Detect which cell encompasses the target text, then output its [X, Y] center coordinate. 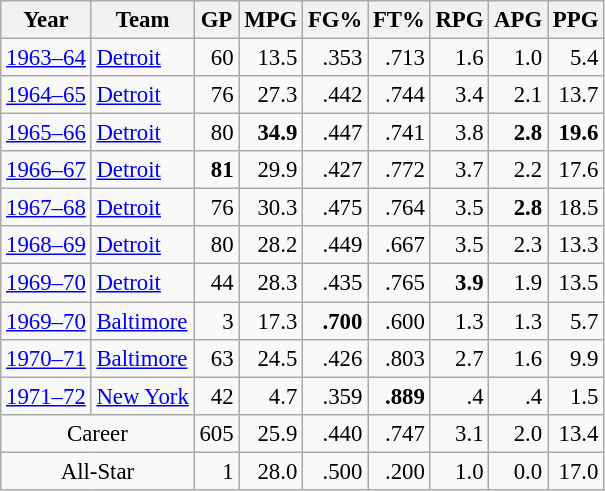
1966–67 [46, 170]
2.2 [518, 170]
5.4 [576, 58]
1970–71 [46, 358]
.435 [336, 283]
.667 [400, 245]
1 [216, 471]
3.9 [460, 283]
.772 [400, 170]
24.5 [271, 358]
34.9 [271, 133]
MPG [271, 20]
25.9 [271, 433]
3.8 [460, 133]
1965–66 [46, 133]
2.3 [518, 245]
1971–72 [46, 396]
18.5 [576, 208]
4.7 [271, 396]
1.5 [576, 396]
3.7 [460, 170]
81 [216, 170]
27.3 [271, 95]
2.0 [518, 433]
.359 [336, 396]
5.7 [576, 321]
Year [46, 20]
1.9 [518, 283]
All-Star [98, 471]
17.0 [576, 471]
17.3 [271, 321]
28.3 [271, 283]
Team [142, 20]
.803 [400, 358]
Career [98, 433]
28.2 [271, 245]
1967–68 [46, 208]
.747 [400, 433]
28.0 [271, 471]
GP [216, 20]
.442 [336, 95]
1964–65 [46, 95]
17.6 [576, 170]
.889 [400, 396]
60 [216, 58]
42 [216, 396]
FT% [400, 20]
.447 [336, 133]
13.3 [576, 245]
13.4 [576, 433]
.475 [336, 208]
.713 [400, 58]
3 [216, 321]
605 [216, 433]
APG [518, 20]
29.9 [271, 170]
.449 [336, 245]
.200 [400, 471]
FG% [336, 20]
.741 [400, 133]
13.7 [576, 95]
2.7 [460, 358]
3.1 [460, 433]
.353 [336, 58]
1968–69 [46, 245]
3.4 [460, 95]
1963–64 [46, 58]
.700 [336, 321]
PPG [576, 20]
0.0 [518, 471]
.440 [336, 433]
30.3 [271, 208]
.600 [400, 321]
2.1 [518, 95]
.426 [336, 358]
RPG [460, 20]
63 [216, 358]
.500 [336, 471]
.765 [400, 283]
9.9 [576, 358]
New York [142, 396]
19.6 [576, 133]
.744 [400, 95]
.427 [336, 170]
.764 [400, 208]
44 [216, 283]
